Determine the [x, y] coordinate at the center of the cell enclosing the given text.  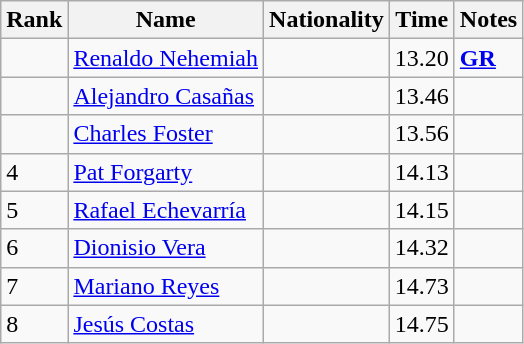
14.32 [422, 248]
Renaldo Nehemiah [166, 58]
14.13 [422, 172]
14.15 [422, 210]
5 [34, 210]
Pat Forgarty [166, 172]
14.75 [422, 324]
GR [488, 58]
13.56 [422, 134]
Nationality [327, 20]
Charles Foster [166, 134]
13.20 [422, 58]
14.73 [422, 286]
6 [34, 248]
Name [166, 20]
Time [422, 20]
Mariano Reyes [166, 286]
Alejandro Casañas [166, 96]
Dionisio Vera [166, 248]
4 [34, 172]
Notes [488, 20]
13.46 [422, 96]
8 [34, 324]
Rafael Echevarría [166, 210]
7 [34, 286]
Jesús Costas [166, 324]
Rank [34, 20]
